Detect which cell encompasses the target text, then output its [X, Y] center coordinate. 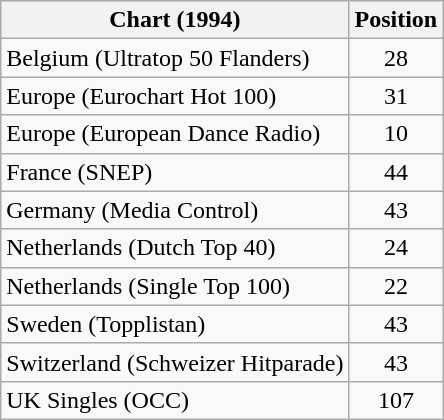
44 [396, 172]
Sweden (Topplistan) [175, 324]
Chart (1994) [175, 20]
107 [396, 400]
Switzerland (Schweizer Hitparade) [175, 362]
Position [396, 20]
28 [396, 58]
Netherlands (Single Top 100) [175, 286]
Netherlands (Dutch Top 40) [175, 248]
31 [396, 96]
Belgium (Ultratop 50 Flanders) [175, 58]
Europe (Eurochart Hot 100) [175, 96]
22 [396, 286]
Germany (Media Control) [175, 210]
Europe (European Dance Radio) [175, 134]
France (SNEP) [175, 172]
UK Singles (OCC) [175, 400]
10 [396, 134]
24 [396, 248]
